For the text-containing cell, return its midpoint in [X, Y] coordinate format. 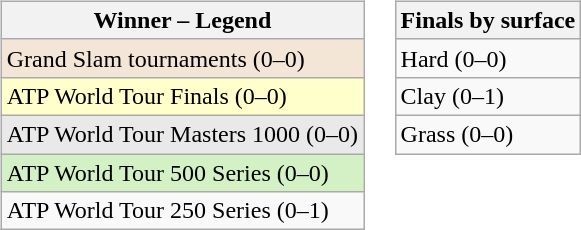
ATP World Tour 250 Series (0–1) [182, 211]
Clay (0–1) [488, 96]
Grand Slam tournaments (0–0) [182, 58]
Winner – Legend [182, 20]
Hard (0–0) [488, 58]
ATP World Tour Masters 1000 (0–0) [182, 134]
Finals by surface [488, 20]
ATP World Tour 500 Series (0–0) [182, 173]
ATP World Tour Finals (0–0) [182, 96]
Grass (0–0) [488, 134]
